Determine the (X, Y) coordinate at the center of the cell enclosing the given text.  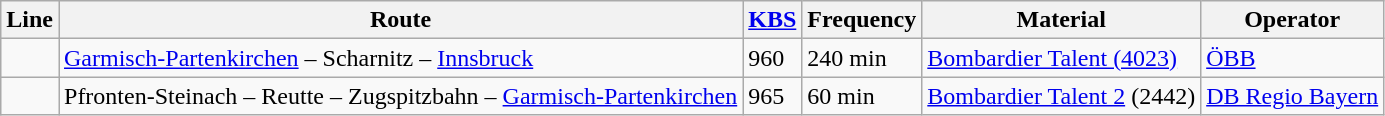
Frequency (862, 20)
DB Regio Bayern (1292, 96)
Garmisch-Partenkirchen – Scharnitz – Innsbruck (400, 58)
965 (772, 96)
Bombardier Talent (4023) (1062, 58)
960 (772, 58)
Pfronten-Steinach – Reutte – Zugspitzbahn – Garmisch-Partenkirchen (400, 96)
Operator (1292, 20)
Material (1062, 20)
Line (30, 20)
Bombardier Talent 2 (2442) (1062, 96)
60 min (862, 96)
ÖBB (1292, 58)
Route (400, 20)
240 min (862, 58)
KBS (772, 20)
